Identify which cell holds the provided text, then report its (X, Y) central coordinate. 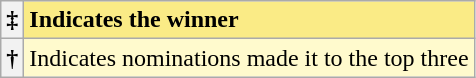
Indicates the winner (249, 20)
† (12, 58)
Indicates nominations made it to the top three (249, 58)
‡ (12, 20)
